Detect which cell encompasses the target text, then output its (x, y) center coordinate. 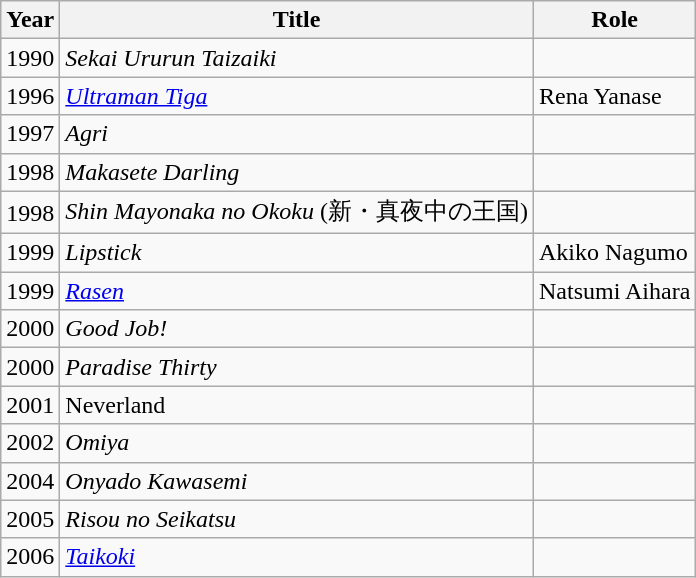
Taikoki (297, 557)
Makasete Darling (297, 172)
Neverland (297, 405)
Sekai Ururun Taizaiki (297, 58)
2006 (30, 557)
1996 (30, 96)
Role (614, 20)
Shin Mayonaka no Okoku (新・真夜中の王国) (297, 212)
Ultraman Tiga (297, 96)
Rasen (297, 291)
Risou no Seikatsu (297, 519)
Paradise Thirty (297, 367)
1990 (30, 58)
2002 (30, 443)
Omiya (297, 443)
2004 (30, 481)
Title (297, 20)
Agri (297, 134)
Lipstick (297, 253)
Onyado Kawasemi (297, 481)
2001 (30, 405)
1997 (30, 134)
Good Job! (297, 329)
Rena Yanase (614, 96)
Natsumi Aihara (614, 291)
2005 (30, 519)
Akiko Nagumo (614, 253)
Year (30, 20)
